Provide the (x, y) coordinate of the cell's center where the given text is located.  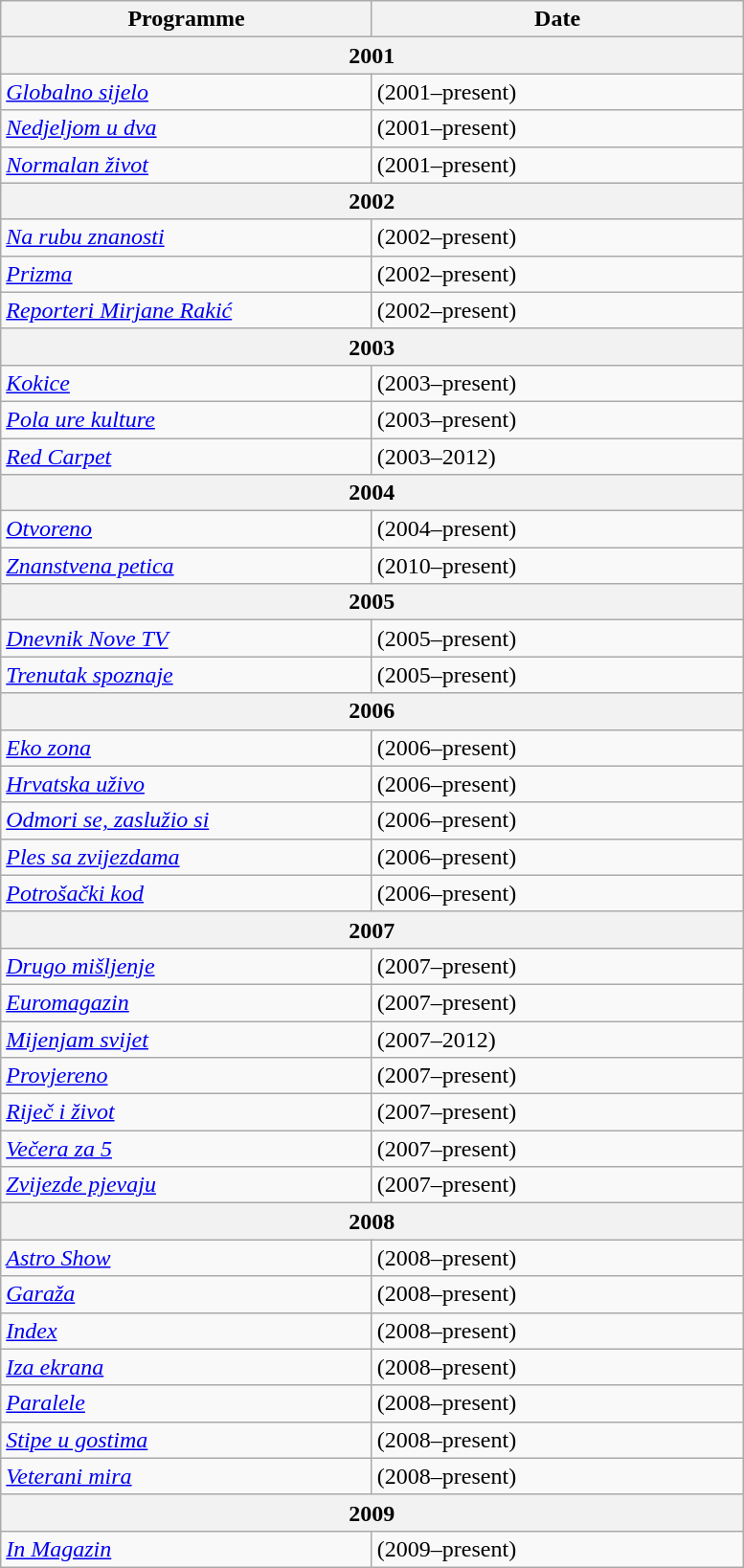
(2004–present) (557, 529)
2008 (372, 1221)
Iza ekrana (187, 1367)
Globalno sijelo (187, 92)
Trenutak spoznaje (187, 675)
Stipe u gostima (187, 1440)
(2007–2012) (557, 1039)
Znanstvena petica (187, 566)
Kokice (187, 383)
(2010–present) (557, 566)
Normalan život (187, 165)
Odmori se, zaslužio si (187, 820)
Eko zona (187, 748)
Pola ure kulture (187, 419)
2001 (372, 56)
Date (557, 19)
2003 (372, 347)
(2009–present) (557, 1549)
Red Carpet (187, 457)
Drugo mišljenje (187, 966)
Euromagazin (187, 1002)
Index (187, 1331)
Potrošački kod (187, 893)
2006 (372, 711)
Večera za 5 (187, 1149)
Riječ i život (187, 1112)
Na rubu znanosti (187, 237)
Zvijezde pjevaju (187, 1185)
Garaža (187, 1294)
Programme (187, 19)
2009 (372, 1512)
Ples sa zvijezdama (187, 857)
Veterani mira (187, 1476)
Prizma (187, 274)
In Magazin (187, 1549)
Paralele (187, 1403)
Hrvatska uživo (187, 784)
Astro Show (187, 1258)
Mijenjam svijet (187, 1039)
Nedjeljom u dva (187, 128)
Otvoreno (187, 529)
Reporteri Mirjane Rakić (187, 310)
Dnevnik Nove TV (187, 638)
2002 (372, 201)
2004 (372, 493)
Provjereno (187, 1076)
2007 (372, 930)
2005 (372, 602)
(2003–2012) (557, 457)
